Provide the [X, Y] coordinate of the cell's center where the given text is located.  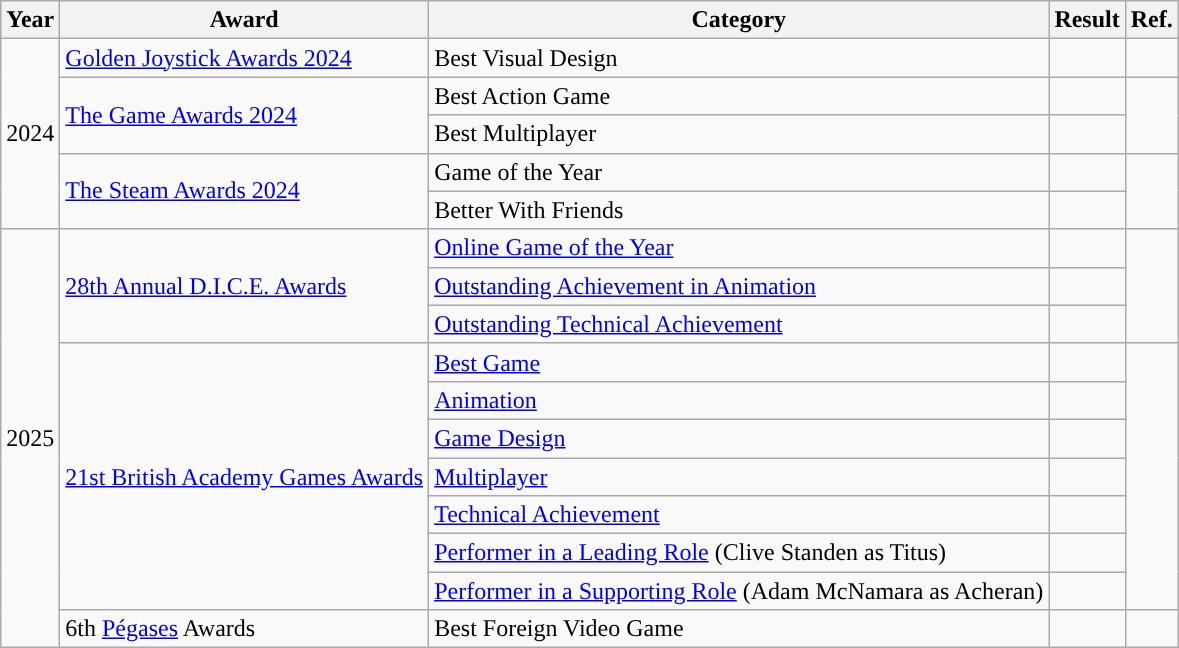
2024 [30, 134]
Performer in a Supporting Role (Adam McNamara as Acheran) [739, 591]
Best Multiplayer [739, 134]
21st British Academy Games Awards [244, 476]
Award [244, 20]
Animation [739, 400]
Best Game [739, 362]
2025 [30, 438]
28th Annual D.I.C.E. Awards [244, 286]
The Game Awards 2024 [244, 115]
The Steam Awards 2024 [244, 191]
Game Design [739, 438]
Golden Joystick Awards 2024 [244, 58]
Year [30, 20]
Performer in a Leading Role (Clive Standen as Titus) [739, 553]
Best Foreign Video Game [739, 629]
Result [1087, 20]
Ref. [1152, 20]
Outstanding Achievement in Animation [739, 286]
6th Pégases Awards [244, 629]
Best Action Game [739, 96]
Outstanding Technical Achievement [739, 324]
Technical Achievement [739, 515]
Better With Friends [739, 210]
Best Visual Design [739, 58]
Category [739, 20]
Online Game of the Year [739, 248]
Multiplayer [739, 477]
Game of the Year [739, 172]
